From the cell containing the given text, extract its center point as [x, y] coordinate. 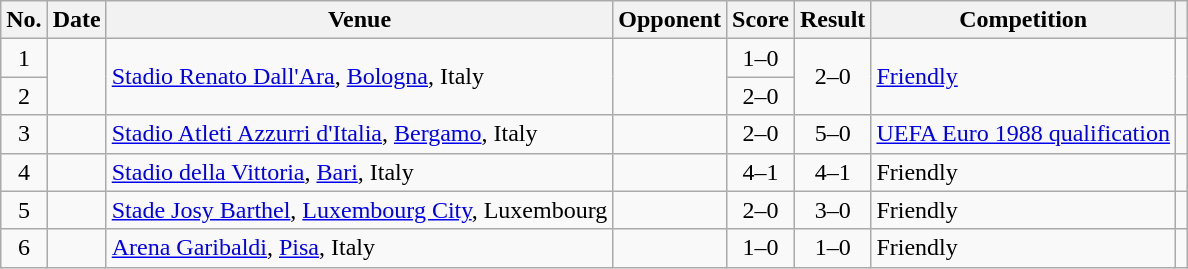
2 [24, 96]
5–0 [832, 134]
Date [76, 20]
1 [24, 58]
Competition [1024, 20]
Stadio Atleti Azzurri d'Italia, Bergamo, Italy [360, 134]
Result [832, 20]
3 [24, 134]
Stade Josy Barthel, Luxembourg City, Luxembourg [360, 210]
Stadio della Vittoria, Bari, Italy [360, 172]
No. [24, 20]
UEFA Euro 1988 qualification [1024, 134]
Opponent [670, 20]
Score [761, 20]
Stadio Renato Dall'Ara, Bologna, Italy [360, 77]
5 [24, 210]
3–0 [832, 210]
Venue [360, 20]
4 [24, 172]
Arena Garibaldi, Pisa, Italy [360, 248]
6 [24, 248]
